Locate the cell with the specified text and output its (X, Y) center coordinate. 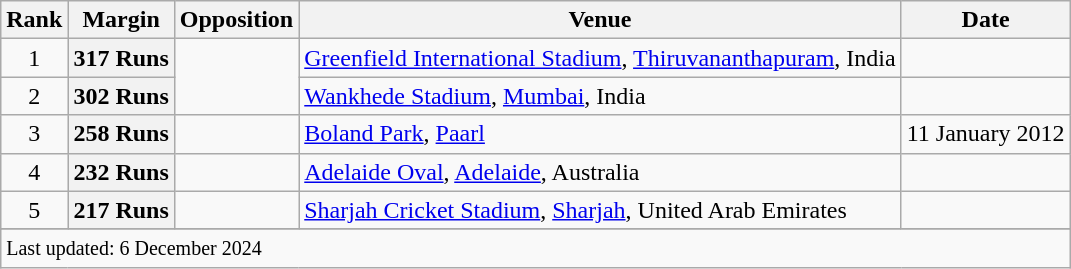
Venue (600, 20)
Boland Park, Paarl (600, 134)
5 (34, 210)
232 Runs (121, 172)
1 (34, 58)
Adelaide Oval, Adelaide, Australia (600, 172)
11 January 2012 (986, 134)
Margin (121, 20)
317 Runs (121, 58)
Rank (34, 20)
Last updated: 6 December 2024 (536, 248)
2 (34, 96)
302 Runs (121, 96)
Greenfield International Stadium, Thiruvananthapuram, India (600, 58)
Wankhede Stadium, Mumbai, India (600, 96)
258 Runs (121, 134)
4 (34, 172)
217 Runs (121, 210)
3 (34, 134)
Opposition (236, 20)
Date (986, 20)
Sharjah Cricket Stadium, Sharjah, United Arab Emirates (600, 210)
